For the text-containing cell, return its midpoint in (X, Y) coordinate format. 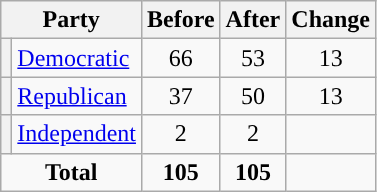
Democratic (77, 58)
Before (180, 20)
53 (253, 58)
66 (180, 58)
Party (72, 20)
Total (72, 172)
After (253, 20)
Change (331, 20)
37 (180, 96)
50 (253, 96)
Independent (77, 134)
Republican (77, 96)
